Determine the (X, Y) coordinate at the center of the cell enclosing the given text.  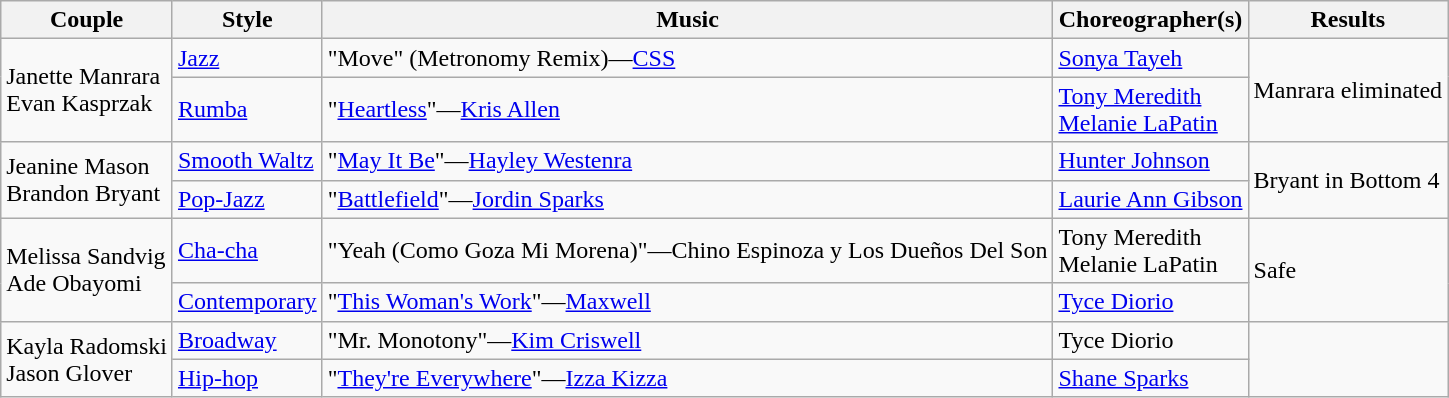
Kayla RadomskiJason Glover (87, 359)
Bryant in Bottom 4 (1348, 180)
Hunter Johnson (1150, 161)
Pop-Jazz (247, 199)
Rumba (247, 110)
"Heartless"—Kris Allen (688, 110)
Safe (1348, 270)
Manrara eliminated (1348, 90)
"May It Be"—Hayley Westenra (688, 161)
"This Woman's Work"—Maxwell (688, 302)
Contemporary (247, 302)
Janette ManraraEvan Kasprzak (87, 90)
Jazz (247, 58)
Sonya Tayeh (1150, 58)
"Mr. Monotony"—Kim Criswell (688, 340)
Shane Sparks (1150, 378)
Melissa SandvigAde Obayomi (87, 270)
Cha-cha (247, 250)
"They're Everywhere"—Izza Kizza (688, 378)
Smooth Waltz (247, 161)
Hip-hop (247, 378)
Choreographer(s) (1150, 20)
Results (1348, 20)
"Move" (Metronomy Remix)—CSS (688, 58)
"Yeah (Como Goza Mi Morena)"—Chino Espinoza y Los Dueños Del Son (688, 250)
Laurie Ann Gibson (1150, 199)
Style (247, 20)
"Battlefield"—Jordin Sparks (688, 199)
Couple (87, 20)
Music (688, 20)
Jeanine MasonBrandon Bryant (87, 180)
Broadway (247, 340)
